Determine the (x, y) coordinate at the center of the cell enclosing the given text.  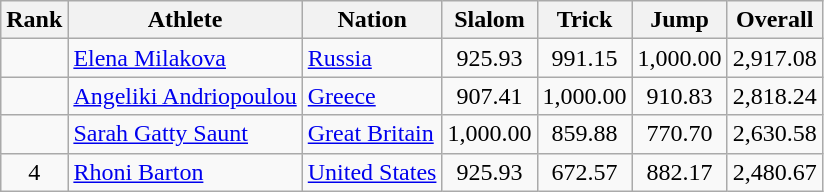
Rhoni Barton (185, 172)
Angeliki Andriopoulou (185, 96)
907.41 (490, 96)
Slalom (490, 20)
2,917.08 (774, 58)
770.70 (680, 134)
859.88 (584, 134)
2,818.24 (774, 96)
Nation (372, 20)
882.17 (680, 172)
Russia (372, 58)
Overall (774, 20)
Great Britain (372, 134)
672.57 (584, 172)
991.15 (584, 58)
Elena Milakova (185, 58)
4 (34, 172)
Jump (680, 20)
Greece (372, 96)
Athlete (185, 20)
2,480.67 (774, 172)
Sarah Gatty Saunt (185, 134)
Rank (34, 20)
Trick (584, 20)
United States (372, 172)
910.83 (680, 96)
2,630.58 (774, 134)
